Search for the cell housing the specified text and yield its (X, Y) center coordinate. 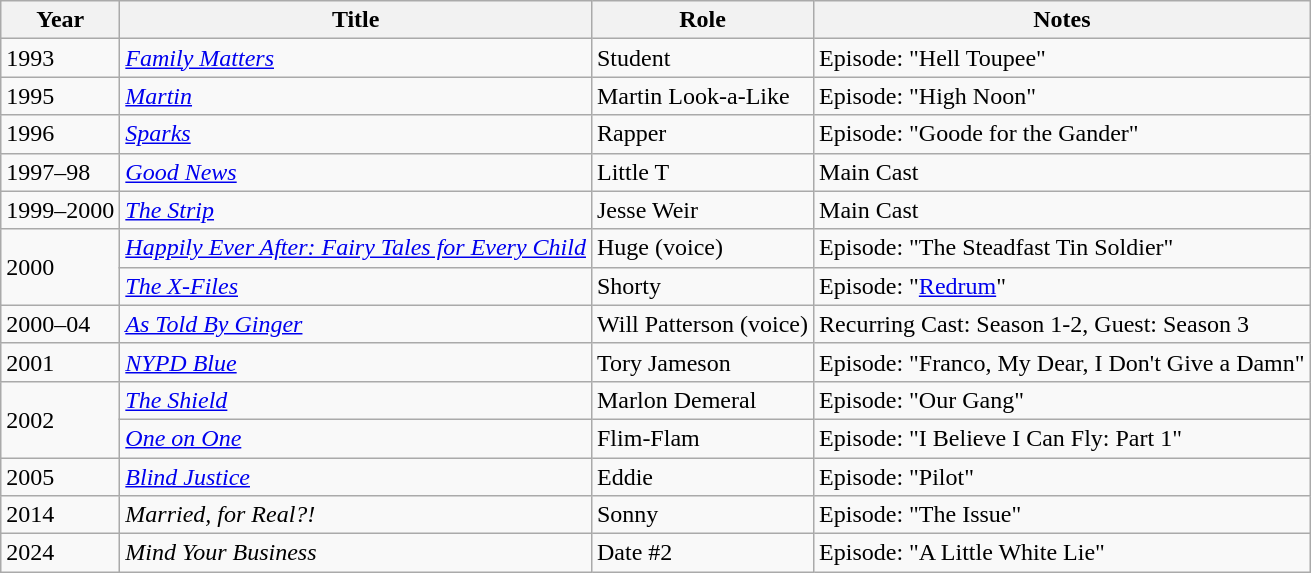
Title (356, 20)
Martin (356, 96)
2000–04 (60, 324)
Episode: "The Issue" (1062, 515)
One on One (356, 438)
2024 (60, 553)
Rapper (702, 134)
Shorty (702, 286)
The X-Files (356, 286)
Jesse Weir (702, 210)
Sparks (356, 134)
Episode: "Franco, My Dear, I Don't Give a Damn" (1062, 362)
1997–98 (60, 172)
2002 (60, 419)
Tory Jameson (702, 362)
Married, for Real?! (356, 515)
1999–2000 (60, 210)
Will Patterson (voice) (702, 324)
Year (60, 20)
Episode: "Goode for the Gander" (1062, 134)
Episode: "I Believe I Can Fly: Part 1" (1062, 438)
2001 (60, 362)
The Strip (356, 210)
Family Matters (356, 58)
1993 (60, 58)
Eddie (702, 477)
Episode: "Hell Toupee" (1062, 58)
Episode: "High Noon" (1062, 96)
Sonny (702, 515)
Good News (356, 172)
2014 (60, 515)
Date #2 (702, 553)
Happily Ever After: Fairy Tales for Every Child (356, 248)
Notes (1062, 20)
NYPD Blue (356, 362)
Flim-Flam (702, 438)
Recurring Cast: Season 1-2, Guest: Season 3 (1062, 324)
Martin Look-a-Like (702, 96)
Huge (voice) (702, 248)
1996 (60, 134)
Student (702, 58)
1995 (60, 96)
Episode: "Redrum" (1062, 286)
Episode: "A Little White Lie" (1062, 553)
2005 (60, 477)
The Shield (356, 400)
Marlon Demeral (702, 400)
Little T (702, 172)
Role (702, 20)
Mind Your Business (356, 553)
Episode: "Pilot" (1062, 477)
Episode: "Our Gang" (1062, 400)
2000 (60, 267)
As Told By Ginger (356, 324)
Blind Justice (356, 477)
Episode: "The Steadfast Tin Soldier" (1062, 248)
